Provide the [X, Y] coordinate of the cell's center where the given text is located.  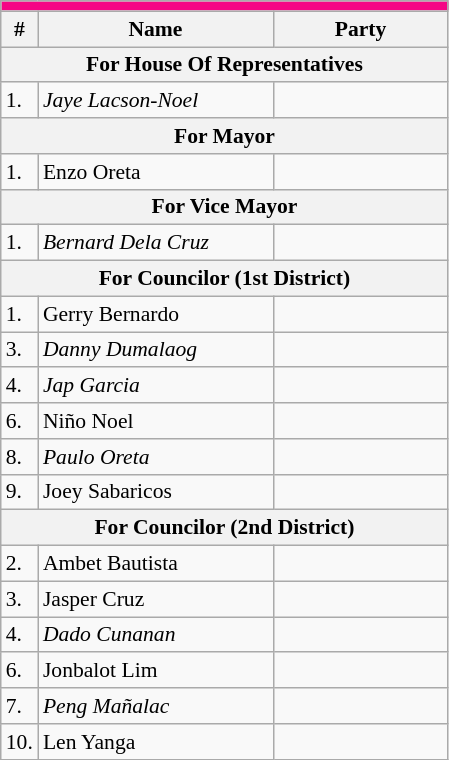
Joey Sabaricos [156, 492]
Danny Dumalaog [156, 350]
For Mayor [224, 136]
Peng Mañalac [156, 706]
10. [20, 742]
8. [20, 457]
Ambet Bautista [156, 564]
Gerry Bernardo [156, 314]
Party [360, 29]
Dado Cunanan [156, 635]
Jap Garcia [156, 386]
Niño Noel [156, 421]
# [20, 29]
2. [20, 564]
For Councilor (2nd District) [224, 528]
7. [20, 706]
For Councilor (1st District) [224, 279]
9. [20, 492]
Name [156, 29]
Len Yanga [156, 742]
Jasper Cruz [156, 599]
Jonbalot Lim [156, 671]
Bernard Dela Cruz [156, 243]
For House Of Representatives [224, 65]
Jaye Lacson-Noel [156, 101]
Paulo Oreta [156, 457]
For Vice Mayor [224, 207]
Enzo Oreta [156, 172]
